Pinpoint the cell where the given text exists, returning its (x, y) midpoint coordinate. 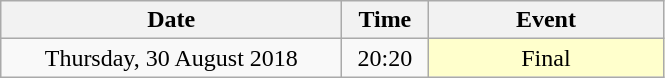
Time (385, 20)
Event (546, 20)
Date (172, 20)
Thursday, 30 August 2018 (172, 58)
20:20 (385, 58)
Final (546, 58)
